Output the (X, Y) coordinate of the center of the cell containing the given text.  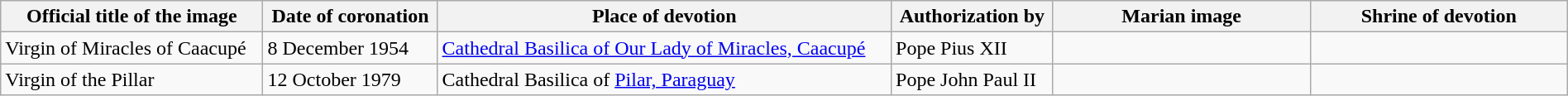
Cathedral Basilica of Pilar, Paraguay (664, 79)
Marian image (1181, 17)
Date of coronation (351, 17)
12 October 1979 (351, 79)
Official title of the image (132, 17)
Virgin of the Pillar (132, 79)
Authorization by (973, 17)
Pope John Paul II (973, 79)
Pope Pius XII (973, 48)
8 December 1954 (351, 48)
Shrine of devotion (1439, 17)
Cathedral Basilica of Our Lady of Miracles, Caacupé (664, 48)
Place of devotion (664, 17)
Virgin of Miracles of Caacupé (132, 48)
